Detect which cell encompasses the target text, then output its (x, y) center coordinate. 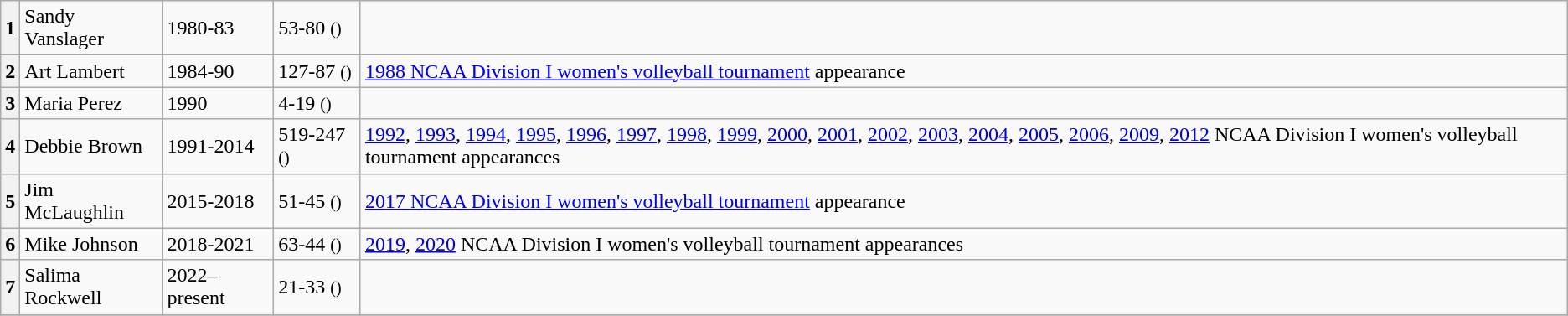
1980-83 (218, 28)
2017 NCAA Division I women's volleyball tournament appearance (963, 201)
127-87 () (317, 71)
2018-2021 (218, 244)
63-44 () (317, 244)
Art Lambert (91, 71)
2015-2018 (218, 201)
4-19 () (317, 103)
Salima Rockwell (91, 287)
2 (10, 71)
2022–present (218, 287)
519-247 () (317, 146)
51-45 () (317, 201)
4 (10, 146)
6 (10, 244)
21-33 () (317, 287)
Maria Perez (91, 103)
Debbie Brown (91, 146)
Jim McLaughlin (91, 201)
1984-90 (218, 71)
1990 (218, 103)
1 (10, 28)
53-80 () (317, 28)
7 (10, 287)
1991-2014 (218, 146)
Mike Johnson (91, 244)
3 (10, 103)
2019, 2020 NCAA Division I women's volleyball tournament appearances (963, 244)
1988 NCAA Division I women's volleyball tournament appearance (963, 71)
Sandy Vanslager (91, 28)
5 (10, 201)
